Identify which cell holds the provided text, then report its (x, y) central coordinate. 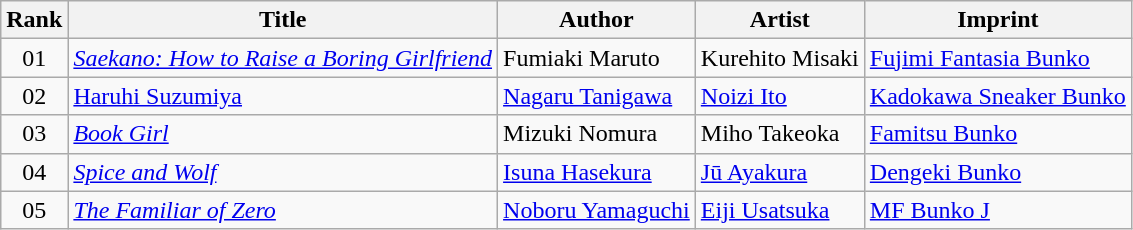
Nagaru Tanigawa (597, 96)
Book Girl (283, 134)
Kadokawa Sneaker Bunko (998, 96)
Imprint (998, 20)
Noboru Yamaguchi (597, 210)
Dengeki Bunko (998, 172)
Famitsu Bunko (998, 134)
Isuna Hasekura (597, 172)
Haruhi Suzumiya (283, 96)
Mizuki Nomura (597, 134)
Jū Ayakura (780, 172)
Noizi Ito (780, 96)
04 (34, 172)
Spice and Wolf (283, 172)
02 (34, 96)
Kurehito Misaki (780, 58)
Fumiaki Maruto (597, 58)
Artist (780, 20)
Eiji Usatsuka (780, 210)
03 (34, 134)
Saekano: How to Raise a Boring Girlfriend (283, 58)
Miho Takeoka (780, 134)
MF Bunko J (998, 210)
Fujimi Fantasia Bunko (998, 58)
The Familiar of Zero (283, 210)
Author (597, 20)
Title (283, 20)
05 (34, 210)
Rank (34, 20)
01 (34, 58)
